From the cell containing the given text, extract its center point as [X, Y] coordinate. 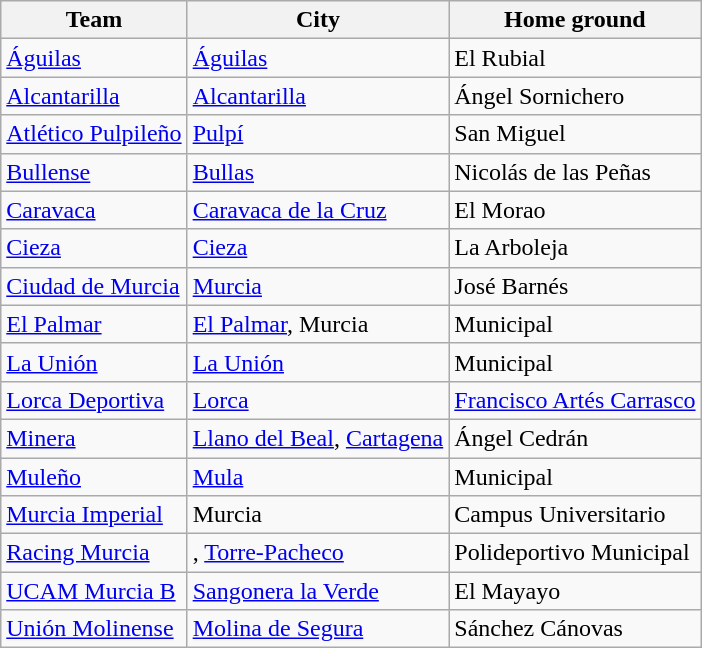
El Morao [575, 210]
UCAM Murcia B [94, 591]
Ángel Sornichero [575, 96]
Pulpí [318, 134]
El Rubial [575, 58]
Ángel Cedrán [575, 438]
José Barnés [575, 286]
Home ground [575, 20]
Llano del Beal, Cartagena [318, 438]
Bullas [318, 172]
Unión Molinense [94, 629]
Team [94, 20]
El Palmar, Murcia [318, 324]
Polideportivo Municipal [575, 553]
San Miguel [575, 134]
Minera [94, 438]
Lorca [318, 400]
Lorca Deportiva [94, 400]
Sangonera la Verde [318, 591]
Francisco Artés Carrasco [575, 400]
Racing Murcia [94, 553]
Muleño [94, 477]
Sánchez Cánovas [575, 629]
Molina de Segura [318, 629]
Nicolás de las Peñas [575, 172]
, Torre-Pacheco [318, 553]
Caravaca [94, 210]
Ciudad de Murcia [94, 286]
Caravaca de la Cruz [318, 210]
Atlético Pulpileño [94, 134]
Bullense [94, 172]
El Mayayo [575, 591]
El Palmar [94, 324]
Campus Universitario [575, 515]
City [318, 20]
Murcia Imperial [94, 515]
La Arboleja [575, 248]
Mula [318, 477]
